Search for the cell housing the specified text and yield its [X, Y] center coordinate. 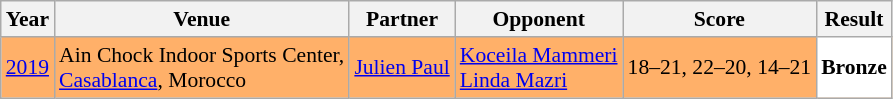
Partner [402, 19]
Venue [202, 19]
18–21, 22–20, 14–21 [720, 68]
Julien Paul [402, 68]
Result [854, 19]
Year [28, 19]
Bronze [854, 68]
2019 [28, 68]
Score [720, 19]
Opponent [539, 19]
Koceila Mammeri Linda Mazri [539, 68]
Ain Chock Indoor Sports Center,Casablanca, Morocco [202, 68]
